Find where the given text appears and provide that cell's center as (X, Y) coordinate. 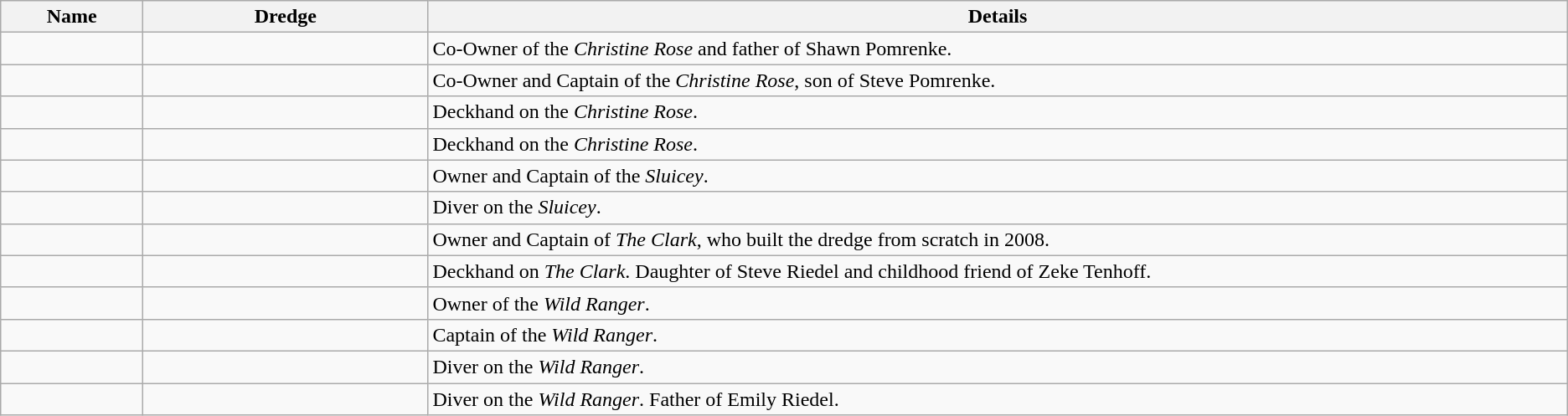
Details (998, 17)
Diver on the Sluicey. (998, 208)
Owner of the Wild Ranger. (998, 303)
Deckhand on The Clark. Daughter of Steve Riedel and childhood friend of Zeke Tenhoff. (998, 271)
Co-Owner of the Christine Rose and father of Shawn Pomrenke. (998, 49)
Owner and Captain of the Sluicey. (998, 176)
Dredge (286, 17)
Diver on the Wild Ranger. (998, 367)
Owner and Captain of The Clark, who built the dredge from scratch in 2008. (998, 239)
Diver on the Wild Ranger. Father of Emily Riedel. (998, 399)
Co-Owner and Captain of the Christine Rose, son of Steve Pomrenke. (998, 80)
Name (72, 17)
Captain of the Wild Ranger. (998, 335)
